Provide the [x, y] coordinate of the cell's center where the given text is located.  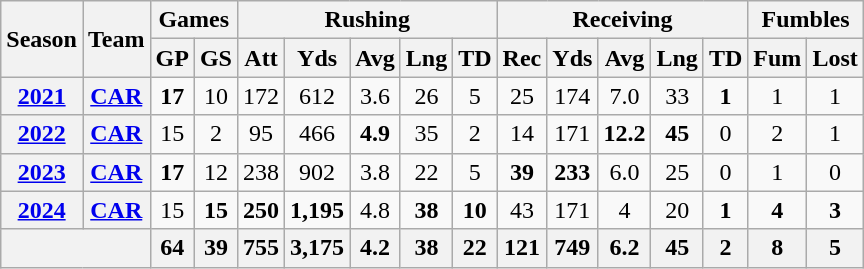
250 [260, 210]
12 [216, 172]
2021 [42, 96]
33 [677, 96]
902 [318, 172]
1,195 [318, 210]
GS [216, 58]
4.8 [376, 210]
3.6 [376, 96]
233 [572, 172]
466 [318, 134]
612 [318, 96]
Season [42, 39]
121 [522, 248]
Rec [522, 58]
Att [260, 58]
Games [194, 20]
2022 [42, 134]
6.2 [624, 248]
14 [522, 134]
GP [172, 58]
3 [835, 210]
Receiving [622, 20]
6.0 [624, 172]
8 [778, 248]
755 [260, 248]
4.2 [376, 248]
2024 [42, 210]
Rushing [367, 20]
Fum [778, 58]
20 [677, 210]
64 [172, 248]
Lost [835, 58]
172 [260, 96]
3.8 [376, 172]
7.0 [624, 96]
4.9 [376, 134]
26 [426, 96]
95 [260, 134]
174 [572, 96]
43 [522, 210]
238 [260, 172]
749 [572, 248]
3,175 [318, 248]
12.2 [624, 134]
2023 [42, 172]
Fumbles [806, 20]
35 [426, 134]
Team [116, 39]
